Pinpoint the cell where the given text exists, returning its (X, Y) midpoint coordinate. 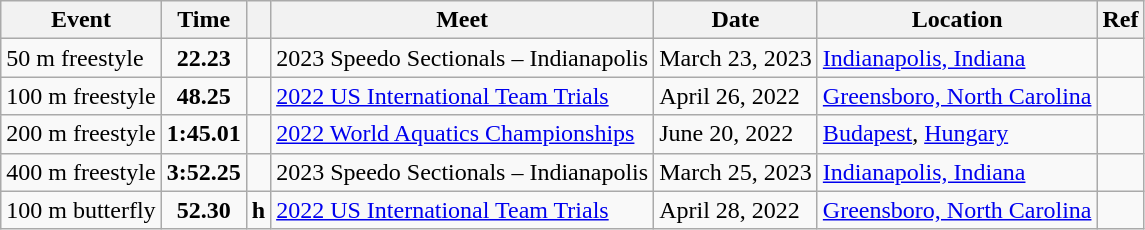
June 20, 2022 (736, 134)
200 m freestyle (81, 134)
Ref (1120, 20)
52.30 (204, 210)
Time (204, 20)
Location (957, 20)
48.25 (204, 96)
Meet (462, 20)
March 25, 2023 (736, 172)
3:52.25 (204, 172)
400 m freestyle (81, 172)
Event (81, 20)
100 m butterfly (81, 210)
2022 World Aquatics Championships (462, 134)
Date (736, 20)
50 m freestyle (81, 58)
100 m freestyle (81, 96)
h (258, 210)
22.23 (204, 58)
March 23, 2023 (736, 58)
April 28, 2022 (736, 210)
April 26, 2022 (736, 96)
Budapest, Hungary (957, 134)
1:45.01 (204, 134)
